From the cell containing the given text, extract its center point as (x, y) coordinate. 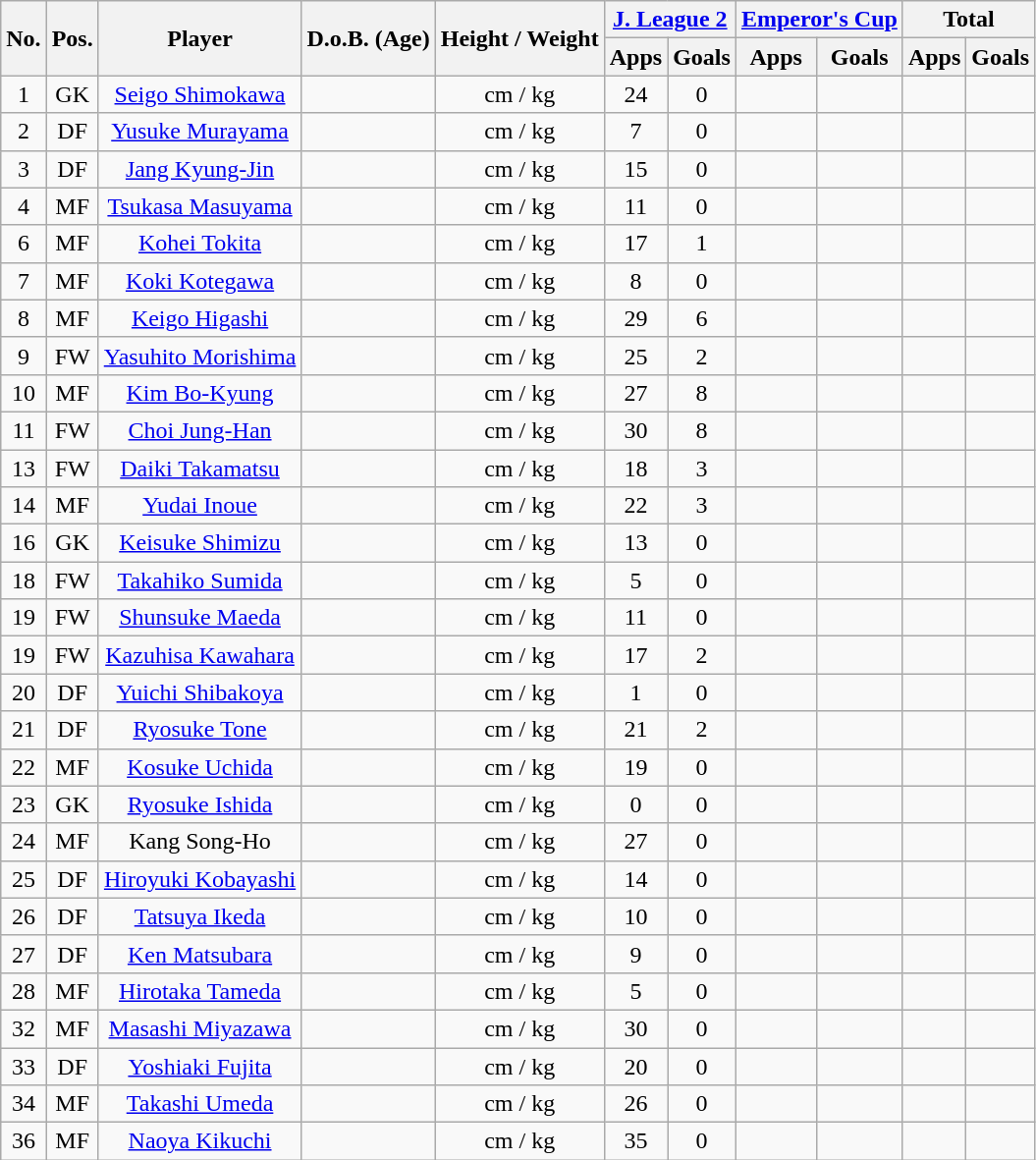
Yuichi Shibakoya (200, 692)
Kohei Tokita (200, 244)
Ryosuke Tone (200, 730)
Ryosuke Ishida (200, 804)
23 (24, 804)
J. League 2 (670, 20)
Total (968, 20)
Emperor's Cup (819, 20)
Kim Bo-Kyung (200, 393)
Masashi Miyazawa (200, 1028)
4 (24, 206)
D.o.B. (Age) (368, 38)
Keigo Higashi (200, 318)
Hiroyuki Kobayashi (200, 879)
32 (24, 1028)
Naoya Kikuchi (200, 1141)
Takashi Umeda (200, 1104)
36 (24, 1141)
Yusuke Murayama (200, 132)
Yudai Inoue (200, 506)
29 (635, 318)
Kosuke Uchida (200, 767)
15 (635, 169)
Hirotaka Tameda (200, 991)
No. (24, 38)
Pos. (73, 38)
Kazuhisa Kawahara (200, 655)
Choi Jung-Han (200, 430)
Yoshiaki Fujita (200, 1066)
Keisuke Shimizu (200, 543)
Kang Song-Ho (200, 842)
Seigo Shimokawa (200, 94)
Jang Kyung-Jin (200, 169)
33 (24, 1066)
Tatsuya Ikeda (200, 916)
Yasuhito Morishima (200, 356)
Koki Kotegawa (200, 281)
Height / Weight (519, 38)
34 (24, 1104)
35 (635, 1141)
Daiki Takamatsu (200, 469)
Ken Matsubara (200, 954)
Player (200, 38)
16 (24, 543)
Shunsuke Maeda (200, 618)
28 (24, 991)
Takahiko Sumida (200, 580)
Tsukasa Masuyama (200, 206)
